Pinpoint the cell where the given text exists, returning its (X, Y) midpoint coordinate. 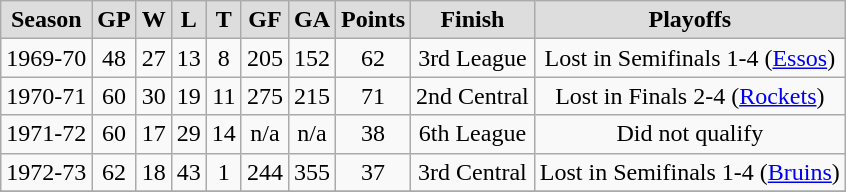
Did not qualify (690, 134)
43 (188, 172)
18 (154, 172)
71 (374, 96)
GA (312, 20)
30 (154, 96)
215 (312, 96)
275 (264, 96)
8 (224, 58)
1971-72 (46, 134)
37 (374, 172)
L (188, 20)
GP (114, 20)
27 (154, 58)
38 (374, 134)
1 (224, 172)
Season (46, 20)
W (154, 20)
19 (188, 96)
GF (264, 20)
205 (264, 58)
1972-73 (46, 172)
Points (374, 20)
13 (188, 58)
152 (312, 58)
1970-71 (46, 96)
17 (154, 134)
6th League (473, 134)
Playoffs (690, 20)
29 (188, 134)
Lost in Semifinals 1-4 (Essos) (690, 58)
Finish (473, 20)
Lost in Finals 2-4 (Rockets) (690, 96)
355 (312, 172)
3rd League (473, 58)
14 (224, 134)
Lost in Semifinals 1-4 (Bruins) (690, 172)
1969-70 (46, 58)
48 (114, 58)
11 (224, 96)
2nd Central (473, 96)
3rd Central (473, 172)
244 (264, 172)
T (224, 20)
